Provide the [X, Y] coordinate of the cell's center where the given text is located.  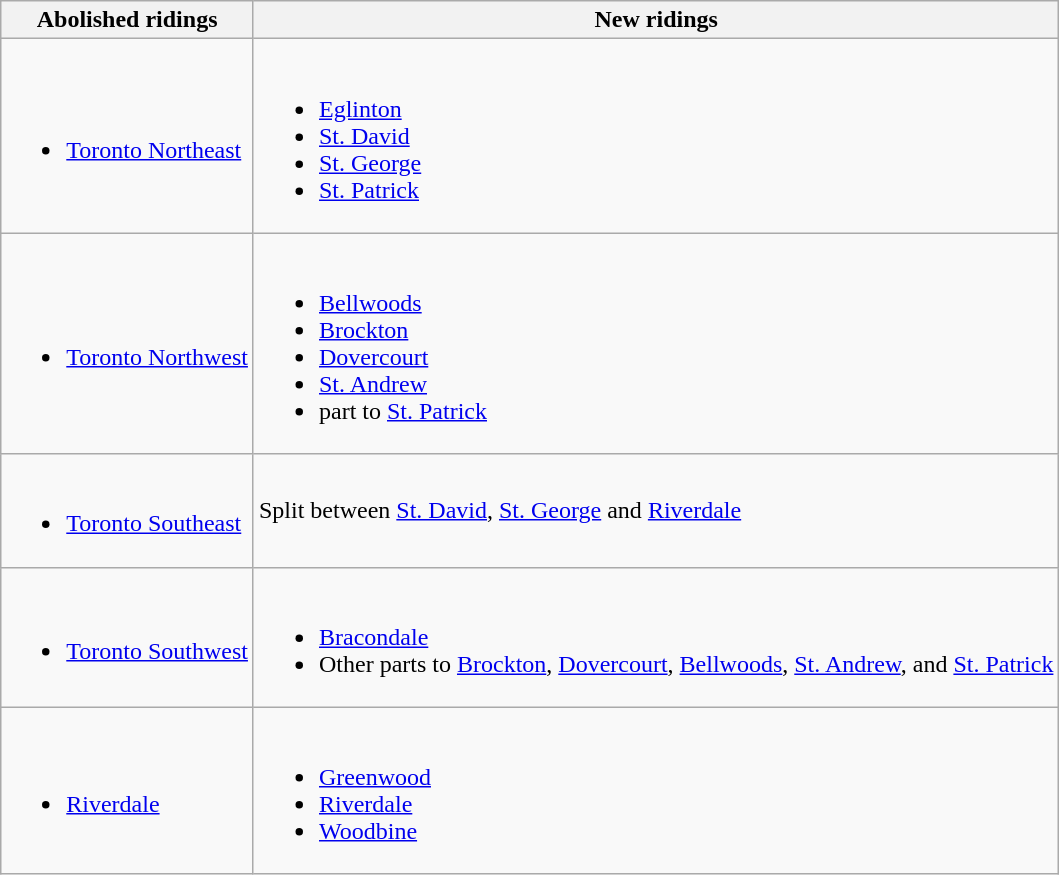
Riverdale [128, 790]
Toronto Northwest [128, 344]
Toronto Southeast [128, 510]
EglintonSt. DavidSt. GeorgeSt. Patrick [656, 136]
Abolished ridings [128, 20]
BellwoodsBrocktonDovercourtSt. Andrewpart to St. Patrick [656, 344]
New ridings [656, 20]
BracondaleOther parts to Brockton, Dovercourt, Bellwoods, St. Andrew, and St. Patrick [656, 637]
Toronto Southwest [128, 637]
GreenwoodRiverdaleWoodbine [656, 790]
Toronto Northeast [128, 136]
Split between St. David, St. George and Riverdale [656, 510]
